For the text-containing cell, return its midpoint in [X, Y] coordinate format. 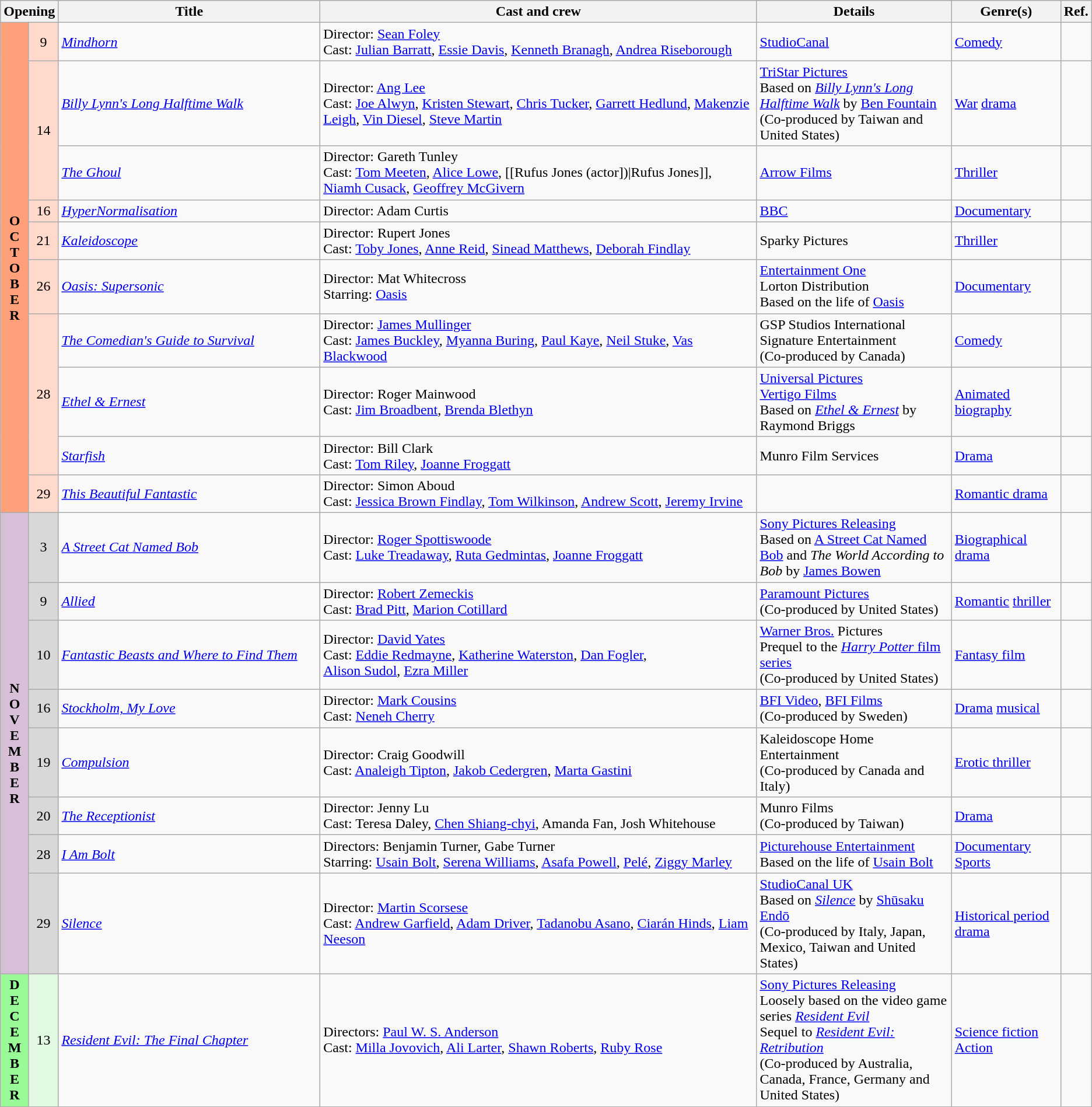
StudioCanal [854, 42]
A Street Cat Named Bob [189, 547]
Billy Lynn's Long Halftime Walk [189, 103]
20 [43, 816]
Directors: Paul W. S. Anderson Cast: Milla Jovovich, Ali Larter, Shawn Roberts, Ruby Rose [538, 1040]
HyperNormalisation [189, 211]
Director: David Yates Cast: Eddie Redmayne, Katherine Waterston, Dan Fogler, Alison Sudol, Ezra Miller [538, 655]
Director: Bill Clark Cast: Tom Riley, Joanne Froggatt [538, 455]
Oasis: Supersonic [189, 287]
The Ghoul [189, 173]
13 [43, 1040]
Director: Craig GoodwillCast: Analeigh Tipton, Jakob Cedergren, Marta Gastini [538, 762]
Director: Jenny Lu Cast: Teresa Daley, Chen Shiang-chyi, Amanda Fan, Josh Whitehouse [538, 816]
Director: Ang Lee Cast: Joe Alwyn, Kristen Stewart, Chris Tucker, Garrett Hedlund, Makenzie Leigh, Vin Diesel, Steve Martin [538, 103]
This Beautiful Fantastic [189, 494]
DECEMBER [15, 1040]
Sony Pictures Releasing Based on A Street Cat Named Bob and The World According to Bob by James Bowen [854, 547]
Director: Mat Whitecross Starring: Oasis [538, 287]
Kaleidoscope Home Entertainment (Co-produced by Canada and Italy) [854, 762]
Warner Bros. Pictures Prequel to the Harry Potter film series (Co-produced by United States) [854, 655]
Fantastic Beasts and Where to Find Them [189, 655]
Directors: Benjamin Turner, Gabe Turner Starring: Usain Bolt, Serena Williams, Asafa Powell, Pelé, Ziggy Marley [538, 854]
Starfish [189, 455]
Resident Evil: The Final Chapter [189, 1040]
The Comedian's Guide to Survival [189, 340]
Director: Robert Zemeckis Cast: Brad Pitt, Marion Cotillard [538, 601]
3 [43, 547]
Ethel & Ernest [189, 401]
19 [43, 762]
Director: Roger Mainwood Cast: Jim Broadbent, Brenda Blethyn [538, 401]
Director: Gareth Tunley Cast: Tom Meeten, Alice Lowe, [[Rufus Jones (actor])|Rufus Jones]], Niamh Cusack, Geoffrey McGivern [538, 173]
Director: Adam Curtis [538, 211]
Sparky Pictures [854, 240]
War drama [1006, 103]
14 [43, 130]
Erotic thriller [1006, 762]
Title [189, 12]
Director: Mark Cousins Cast: Neneh Cherry [538, 708]
The Receptionist [189, 816]
Documentary Sports [1006, 854]
Ref. [1076, 12]
BFI Video, BFI Films (Co-produced by Sweden) [854, 708]
Universal Pictures Vertigo Films Based on Ethel & Ernest by Raymond Briggs [854, 401]
Director: Roger Spottiswoode Cast: Luke Treadaway, Ruta Gedmintas, Joanne Froggatt [538, 547]
Munro Film Services [854, 455]
21 [43, 240]
Allied [189, 601]
Entertainment One Lorton Distribution Based on the life of Oasis [854, 287]
Romantic drama [1006, 494]
Mindhorn [189, 42]
26 [43, 287]
Picturehouse Entertainment Based on the life of Usain Bolt [854, 854]
Science fiction Action [1006, 1040]
Munro Films (Co-produced by Taiwan) [854, 816]
Stockholm, My Love [189, 708]
Biographical drama [1006, 547]
Director: Martin Scorsese Cast: Andrew Garfield, Adam Driver, Tadanobu Asano, Ciarán Hinds, Liam Neeson [538, 923]
GSP Studios International Signature Entertainment (Co-produced by Canada) [854, 340]
Silence [189, 923]
I Am Bolt [189, 854]
Opening [29, 12]
Director: Sean Foley Cast: Julian Barratt, Essie Davis, Kenneth Branagh, Andrea Riseborough [538, 42]
Compulsion [189, 762]
Drama musical [1006, 708]
10 [43, 655]
OCTOBER [15, 268]
Paramount Pictures (Co-produced by United States) [854, 601]
Arrow Films [854, 173]
Fantasy film [1006, 655]
Animated biography [1006, 401]
StudioCanal UK Based on Silence by Shūsaku Endō (Co-produced by Italy, Japan, Mexico, Taiwan and United States) [854, 923]
NOVEMBER [15, 743]
Director: Simon Aboud Cast: Jessica Brown Findlay, Tom Wilkinson, Andrew Scott, Jeremy Irvine [538, 494]
Details [854, 12]
Director: Rupert Jones Cast: Toby Jones, Anne Reid, Sinead Matthews, Deborah Findlay [538, 240]
Kaleidoscope [189, 240]
Cast and crew [538, 12]
Historical period drama [1006, 923]
Genre(s) [1006, 12]
Romantic thriller [1006, 601]
TriStar Pictures Based on Billy Lynn's Long Halftime Walk by Ben Fountain (Co-produced by Taiwan and United States) [854, 103]
BBC [854, 211]
Director: James Mullinger Cast: James Buckley, Myanna Buring, Paul Kaye, Neil Stuke, Vas Blackwood [538, 340]
